Output the (X, Y) coordinate of the center of the cell containing the given text.  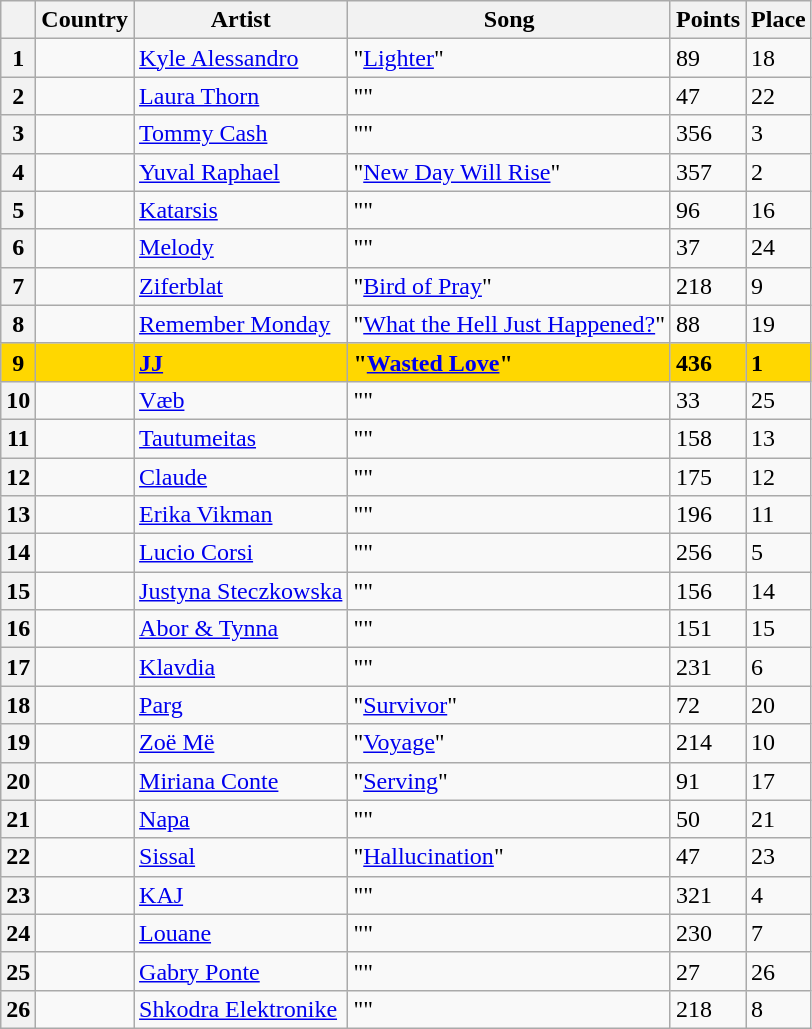
Parg (241, 705)
436 (708, 362)
214 (708, 743)
Erika Vikman (241, 515)
96 (708, 210)
72 (708, 705)
Melody (241, 248)
Justyna Steczkowska (241, 591)
Points (708, 20)
"New Day Will Rise" (510, 172)
Tommy Cash (241, 134)
"Hallucination" (510, 857)
KAJ (241, 895)
156 (708, 591)
Zoë Më (241, 743)
151 (708, 629)
"Voyage" (510, 743)
Klavdia (241, 667)
50 (708, 819)
Sissal (241, 857)
231 (708, 667)
33 (708, 400)
Artist (241, 20)
"Wasted Love" (510, 362)
"Bird of Pray" (510, 286)
256 (708, 553)
Laura Thorn (241, 96)
230 (708, 933)
Lucio Corsi (241, 553)
Place (779, 20)
175 (708, 477)
Country (85, 20)
37 (708, 248)
91 (708, 781)
"Serving" (510, 781)
321 (708, 895)
88 (708, 324)
Napa (241, 819)
Claude (241, 477)
"Lighter" (510, 58)
Shkodra Elektronike (241, 1009)
Abor & Tynna (241, 629)
356 (708, 134)
"Survivor" (510, 705)
Kyle Alessandro (241, 58)
Væb (241, 400)
JJ (241, 362)
357 (708, 172)
Song (510, 20)
Ziferblat (241, 286)
Tautumeitas (241, 438)
Gabry Ponte (241, 971)
Katarsis (241, 210)
Miriana Conte (241, 781)
196 (708, 515)
89 (708, 58)
158 (708, 438)
Louane (241, 933)
27 (708, 971)
Yuval Raphael (241, 172)
"What the Hell Just Happened?" (510, 324)
Remember Monday (241, 324)
